Extract the (x, y) coordinate from the center of the cell holding the provided text.  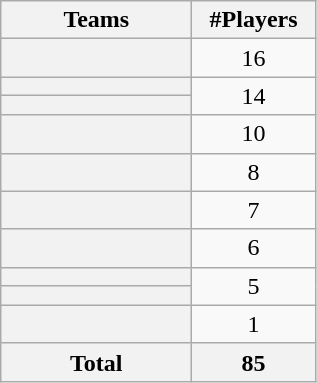
5 (254, 286)
16 (254, 58)
7 (254, 210)
10 (254, 134)
Total (96, 362)
Teams (96, 20)
6 (254, 248)
1 (254, 324)
#Players (254, 20)
85 (254, 362)
14 (254, 96)
8 (254, 172)
